For the text-containing cell, return its midpoint in (X, Y) coordinate format. 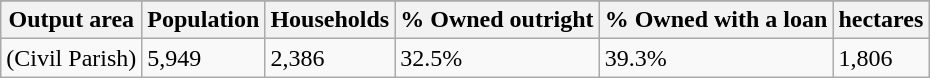
1,806 (881, 58)
(Civil Parish) (72, 58)
Population (204, 20)
% Owned with a loan (716, 20)
39.3% (716, 58)
32.5% (497, 58)
hectares (881, 20)
5,949 (204, 58)
Households (330, 20)
Output area (72, 20)
2,386 (330, 58)
% Owned outright (497, 20)
